Detect which cell encompasses the target text, then output its [x, y] center coordinate. 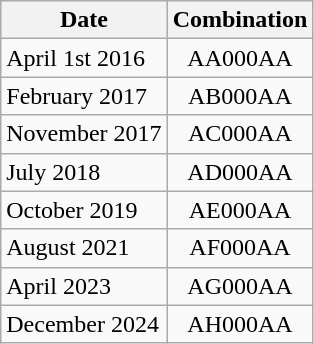
August 2021 [84, 248]
November 2017 [84, 134]
AD000AA [240, 172]
April 1st 2016 [84, 58]
AA000AA [240, 58]
July 2018 [84, 172]
October 2019 [84, 210]
AH000AA [240, 324]
AG000AA [240, 286]
AC000AA [240, 134]
AE000AA [240, 210]
Date [84, 20]
AB000AA [240, 96]
April 2023 [84, 286]
December 2024 [84, 324]
Combination [240, 20]
AF000AA [240, 248]
February 2017 [84, 96]
